Determine the (x, y) coordinate at the center of the cell enclosing the given text.  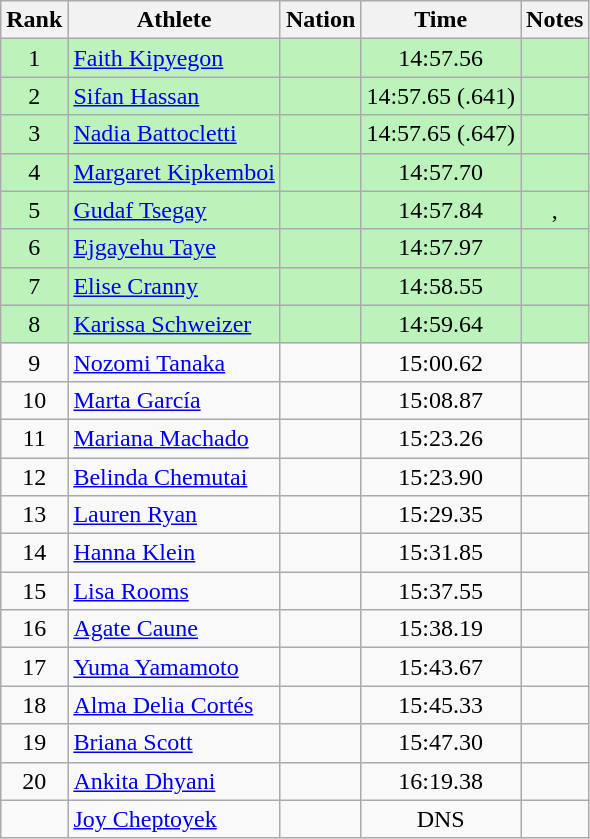
14 (34, 553)
Hanna Klein (174, 553)
Belinda Chemutai (174, 477)
Agate Caune (174, 629)
Joy Cheptoyek (174, 819)
15 (34, 591)
Ankita Dhyani (174, 781)
Lauren Ryan (174, 515)
14:59.64 (441, 324)
Briana Scott (174, 743)
, (555, 210)
15:00.62 (441, 362)
Rank (34, 20)
14:57.70 (441, 172)
14:57.56 (441, 58)
15:23.26 (441, 438)
15:47.30 (441, 743)
5 (34, 210)
11 (34, 438)
DNS (441, 819)
Faith Kipyegon (174, 58)
14:57.65 (.647) (441, 134)
14:57.65 (.641) (441, 96)
7 (34, 286)
Athlete (174, 20)
Mariana Machado (174, 438)
15:43.67 (441, 667)
3 (34, 134)
19 (34, 743)
17 (34, 667)
15:23.90 (441, 477)
Marta García (174, 400)
Nozomi Tanaka (174, 362)
Nadia Battocletti (174, 134)
15:45.33 (441, 705)
Elise Cranny (174, 286)
Sifan Hassan (174, 96)
Notes (555, 20)
14:57.84 (441, 210)
Yuma Yamamoto (174, 667)
14:58.55 (441, 286)
Margaret Kipkemboi (174, 172)
4 (34, 172)
14:57.97 (441, 248)
6 (34, 248)
Nation (320, 20)
10 (34, 400)
Lisa Rooms (174, 591)
15:37.55 (441, 591)
9 (34, 362)
2 (34, 96)
18 (34, 705)
15:31.85 (441, 553)
15:29.35 (441, 515)
Time (441, 20)
16 (34, 629)
Ejgayehu Taye (174, 248)
8 (34, 324)
16:19.38 (441, 781)
Alma Delia Cortés (174, 705)
20 (34, 781)
12 (34, 477)
Karissa Schweizer (174, 324)
15:08.87 (441, 400)
Gudaf Tsegay (174, 210)
13 (34, 515)
1 (34, 58)
15:38.19 (441, 629)
